Extract the [x, y] coordinate from the center of the cell holding the provided text.  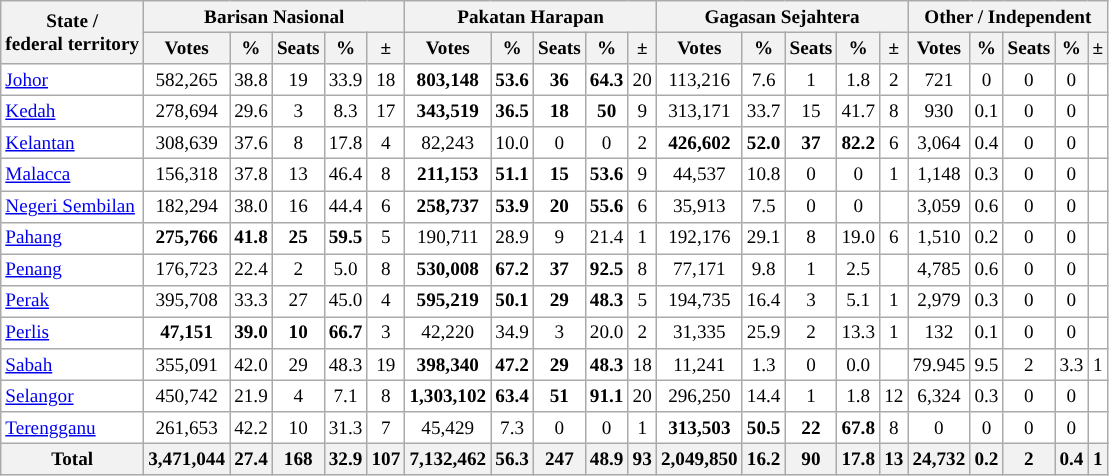
42,220 [448, 333]
41.7 [858, 111]
55.6 [606, 206]
67.2 [512, 270]
Kedah [72, 111]
48.9 [606, 460]
31.3 [346, 428]
582,265 [187, 80]
82.2 [858, 143]
296,250 [699, 396]
77,171 [699, 270]
51.1 [512, 175]
194,735 [699, 301]
79.945 [939, 365]
1,148 [939, 175]
1,303,102 [448, 396]
Pahang [72, 238]
10.0 [512, 143]
247 [559, 460]
278,694 [187, 111]
313,503 [699, 428]
44.4 [346, 206]
50.5 [764, 428]
State / federal territory [72, 32]
38.8 [252, 80]
21.9 [252, 396]
16.2 [764, 460]
3,471,044 [187, 460]
25.9 [764, 333]
64.3 [606, 80]
42.0 [252, 365]
2,979 [939, 301]
31,335 [699, 333]
5.0 [346, 270]
8.3 [346, 111]
190,711 [448, 238]
53.9 [512, 206]
Other / Independent [1008, 17]
7,132,462 [448, 460]
721 [939, 80]
34.9 [512, 333]
92.5 [606, 270]
176,723 [187, 270]
132 [939, 333]
168 [298, 460]
2.5 [858, 270]
45,429 [448, 428]
47,151 [187, 333]
275,766 [187, 238]
35,913 [699, 206]
91.1 [606, 396]
33.9 [346, 80]
258,737 [448, 206]
Total [72, 460]
7 [386, 428]
7.5 [764, 206]
355,091 [187, 365]
308,639 [187, 143]
14.4 [764, 396]
12 [894, 396]
3.3 [1072, 365]
24,732 [939, 460]
9.8 [764, 270]
Perak [72, 301]
36 [559, 80]
211,153 [448, 175]
9.5 [986, 365]
27.4 [252, 460]
Malacca [72, 175]
38.0 [252, 206]
41.8 [252, 238]
13.3 [858, 333]
56.3 [512, 460]
67.8 [858, 428]
5.1 [858, 301]
37.6 [252, 143]
0.0 [858, 365]
46.4 [346, 175]
Barisan Nasional [274, 17]
16.4 [764, 301]
107 [386, 460]
25 [298, 238]
113,216 [699, 80]
182,294 [187, 206]
2,049,850 [699, 460]
27 [298, 301]
29.1 [764, 238]
395,708 [187, 301]
Kelantan [72, 143]
450,742 [187, 396]
Sabah [72, 365]
3,064 [939, 143]
39.0 [252, 333]
33.7 [764, 111]
Selangor [72, 396]
7.1 [346, 396]
261,653 [187, 428]
93 [642, 460]
4,785 [939, 270]
50 [606, 111]
Johor [72, 80]
803,148 [448, 80]
22 [811, 428]
44,537 [699, 175]
6,324 [939, 396]
1.3 [764, 365]
82,243 [448, 143]
11,241 [699, 365]
313,171 [699, 111]
20.0 [606, 333]
59.5 [346, 238]
Negeri Sembilan [72, 206]
17 [386, 111]
45.0 [346, 301]
Gagasan Sejahtera [782, 17]
21.4 [606, 238]
7.6 [764, 80]
530,008 [448, 270]
28.9 [512, 238]
33.3 [252, 301]
343,519 [448, 111]
398,340 [448, 365]
10.8 [764, 175]
63.4 [512, 396]
Perlis [72, 333]
19.0 [858, 238]
52.0 [764, 143]
Penang [72, 270]
37.8 [252, 175]
3,059 [939, 206]
426,602 [699, 143]
595,219 [448, 301]
16 [298, 206]
29.6 [252, 111]
1,510 [939, 238]
32.9 [346, 460]
90 [811, 460]
47.2 [512, 365]
42.2 [252, 428]
Terengganu [72, 428]
50.1 [512, 301]
192,176 [699, 238]
66.7 [346, 333]
156,318 [187, 175]
7.3 [512, 428]
22.4 [252, 270]
51 [559, 396]
930 [939, 111]
Pakatan Harapan [531, 17]
36.5 [512, 111]
